Detect which cell encompasses the target text, then output its [X, Y] center coordinate. 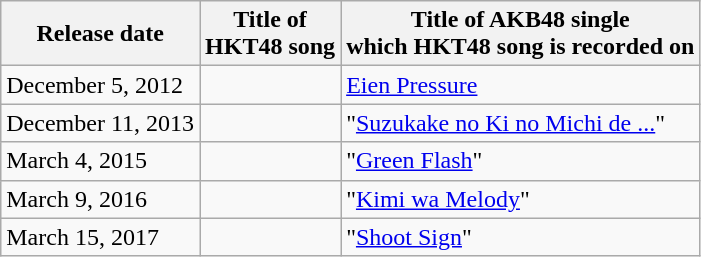
December 11, 2013 [100, 123]
"Kimi wa Melody" [520, 199]
March 4, 2015 [100, 161]
Eien Pressure [520, 85]
December 5, 2012 [100, 85]
"Shoot Sign" [520, 237]
"Suzukake no Ki no Michi de ..." [520, 123]
Release date [100, 34]
March 9, 2016 [100, 199]
Title ofHKT48 song [270, 34]
March 15, 2017 [100, 237]
Title of AKB48 singlewhich HKT48 song is recorded on [520, 34]
"Green Flash" [520, 161]
